From the cell containing the given text, extract its center point as [X, Y] coordinate. 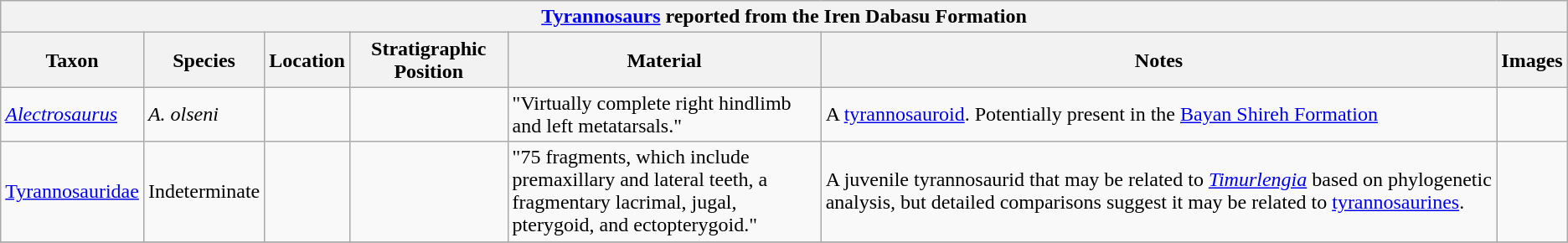
Notes [1159, 60]
Images [1532, 60]
Species [204, 60]
A. olseni [204, 114]
Alectrosaurus [72, 114]
Indeterminate [204, 191]
Taxon [72, 60]
Material [664, 60]
Stratigraphic Position [429, 60]
"75 fragments, which include premaxillary and lateral teeth, a fragmentary lacrimal, jugal, pterygoid, and ectopterygoid." [664, 191]
A tyrannosauroid. Potentially present in the Bayan Shireh Formation [1159, 114]
Location [307, 60]
Tyrannosauridae [72, 191]
Tyrannosaurs reported from the Iren Dabasu Formation [784, 17]
"Virtually complete right hindlimb and left metatarsals." [664, 114]
